Identify which cell holds the provided text, then report its (x, y) central coordinate. 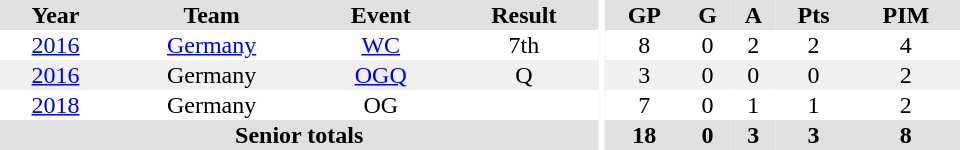
4 (906, 45)
OG (380, 105)
G (708, 15)
OGQ (380, 75)
PIM (906, 15)
Pts (813, 15)
Q (524, 75)
2018 (56, 105)
18 (644, 135)
7th (524, 45)
A (753, 15)
7 (644, 105)
Year (56, 15)
Event (380, 15)
WC (380, 45)
Result (524, 15)
Senior totals (299, 135)
Team (212, 15)
GP (644, 15)
